Return the [x, y] coordinate for the center point of the cell that contains the specified text.  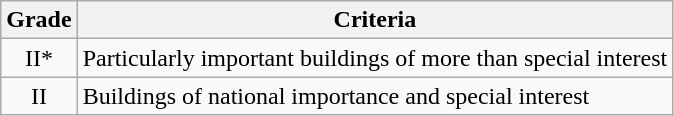
Buildings of national importance and special interest [375, 96]
II [39, 96]
Grade [39, 20]
II* [39, 58]
Criteria [375, 20]
Particularly important buildings of more than special interest [375, 58]
